Extract the [x, y] coordinate from the center of the cell holding the provided text.  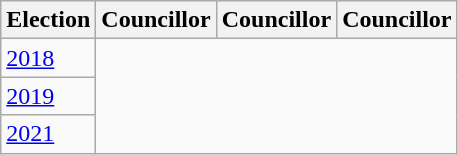
2018 [48, 58]
Election [48, 20]
2021 [48, 134]
2019 [48, 96]
